Pinpoint the cell where the given text exists, returning its (X, Y) midpoint coordinate. 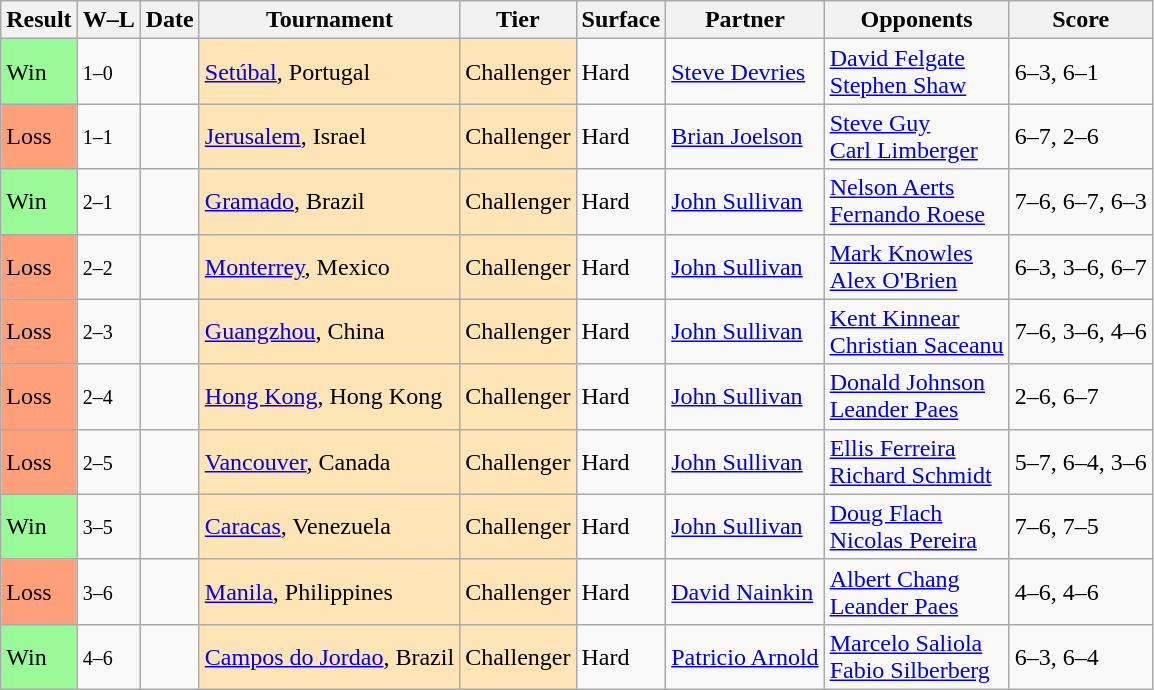
6–3, 6–1 (1080, 72)
3–6 (108, 592)
6–7, 2–6 (1080, 136)
Steve Devries (745, 72)
4–6, 4–6 (1080, 592)
Brian Joelson (745, 136)
Donald Johnson Leander Paes (916, 396)
W–L (108, 20)
4–6 (108, 656)
1–1 (108, 136)
5–7, 6–4, 3–6 (1080, 462)
7–6, 3–6, 4–6 (1080, 332)
Monterrey, Mexico (329, 266)
Campos do Jordao, Brazil (329, 656)
Vancouver, Canada (329, 462)
Marcelo Saliola Fabio Silberberg (916, 656)
Mark Knowles Alex O'Brien (916, 266)
7–6, 7–5 (1080, 526)
Guangzhou, China (329, 332)
2–6, 6–7 (1080, 396)
Albert Chang Leander Paes (916, 592)
Caracas, Venezuela (329, 526)
2–2 (108, 266)
2–3 (108, 332)
Partner (745, 20)
2–4 (108, 396)
Date (170, 20)
3–5 (108, 526)
Nelson Aerts Fernando Roese (916, 202)
Manila, Philippines (329, 592)
David Nainkin (745, 592)
David Felgate Stephen Shaw (916, 72)
Kent Kinnear Christian Saceanu (916, 332)
Gramado, Brazil (329, 202)
2–5 (108, 462)
Hong Kong, Hong Kong (329, 396)
Setúbal, Portugal (329, 72)
Tier (518, 20)
6–3, 6–4 (1080, 656)
6–3, 3–6, 6–7 (1080, 266)
Patricio Arnold (745, 656)
Doug Flach Nicolas Pereira (916, 526)
7–6, 6–7, 6–3 (1080, 202)
Result (39, 20)
Steve Guy Carl Limberger (916, 136)
Tournament (329, 20)
Score (1080, 20)
Jerusalem, Israel (329, 136)
Surface (621, 20)
Opponents (916, 20)
1–0 (108, 72)
Ellis Ferreira Richard Schmidt (916, 462)
2–1 (108, 202)
